Extract the (X, Y) coordinate from the center of the cell holding the provided text.  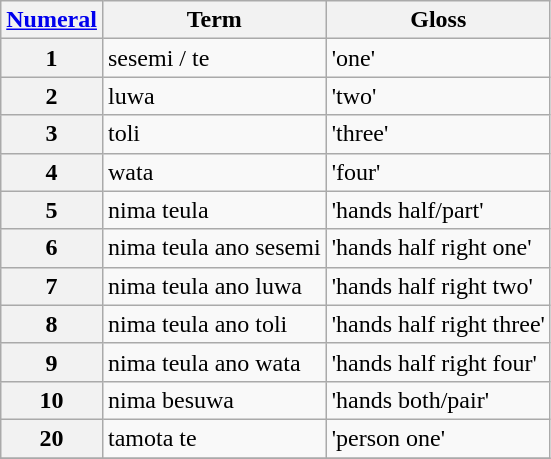
9 (52, 362)
Term (214, 20)
4 (52, 172)
1 (52, 58)
7 (52, 286)
wata (214, 172)
8 (52, 324)
tamota te (214, 438)
Gloss (438, 20)
'person one' (438, 438)
luwa (214, 96)
'hands half/part' (438, 210)
nima teula ano toli (214, 324)
'hands both/pair' (438, 400)
nima teula ano sesemi (214, 248)
5 (52, 210)
toli (214, 134)
nima teula ano wata (214, 362)
nima teula (214, 210)
'one' (438, 58)
nima besuwa (214, 400)
3 (52, 134)
'hands half right two' (438, 286)
6 (52, 248)
Numeral (52, 20)
'two' (438, 96)
20 (52, 438)
sesemi / te (214, 58)
nima teula ano luwa (214, 286)
'hands half right four' (438, 362)
'hands half right one' (438, 248)
'four' (438, 172)
10 (52, 400)
'hands half right three' (438, 324)
'three' (438, 134)
2 (52, 96)
